Search for the cell housing the specified text and yield its [X, Y] center coordinate. 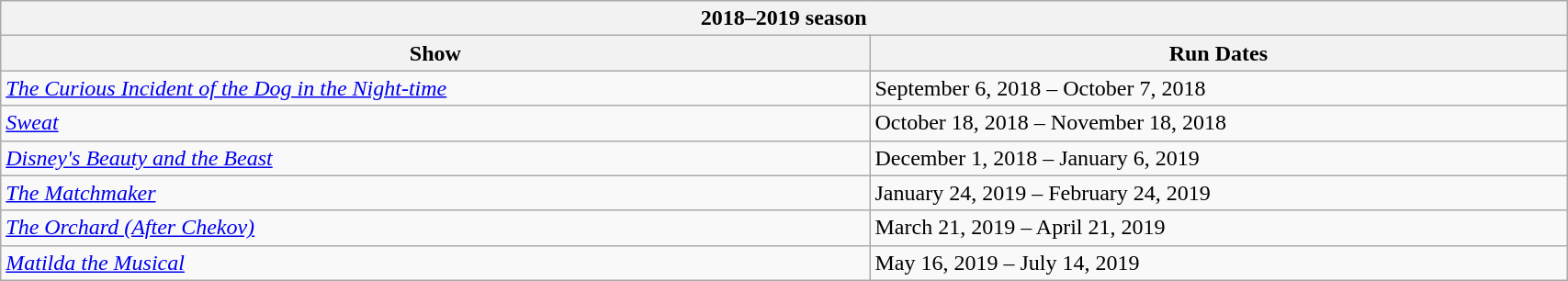
October 18, 2018 – November 18, 2018 [1218, 123]
March 21, 2019 – April 21, 2019 [1218, 228]
Sweat [435, 123]
May 16, 2019 – July 14, 2019 [1218, 263]
September 6, 2018 – October 7, 2018 [1218, 88]
2018–2019 season [784, 18]
The Orchard (After Chekov) [435, 228]
Run Dates [1218, 53]
The Curious Incident of the Dog in the Night-time [435, 88]
Matilda the Musical [435, 263]
January 24, 2019 – February 24, 2019 [1218, 193]
Disney's Beauty and the Beast [435, 158]
Show [435, 53]
The Matchmaker [435, 193]
December 1, 2018 – January 6, 2019 [1218, 158]
